Locate the cell with the specified text and output its [X, Y] center coordinate. 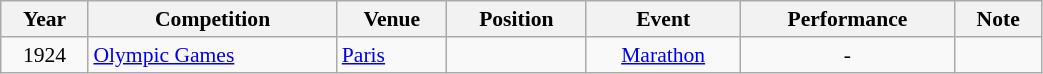
Note [998, 19]
Olympic Games [212, 55]
Paris [392, 55]
Competition [212, 19]
Year [45, 19]
Venue [392, 19]
Position [516, 19]
1924 [45, 55]
Marathon [664, 55]
Event [664, 19]
- [847, 55]
Performance [847, 19]
